Find where the given text appears and provide that cell's center as [x, y] coordinate. 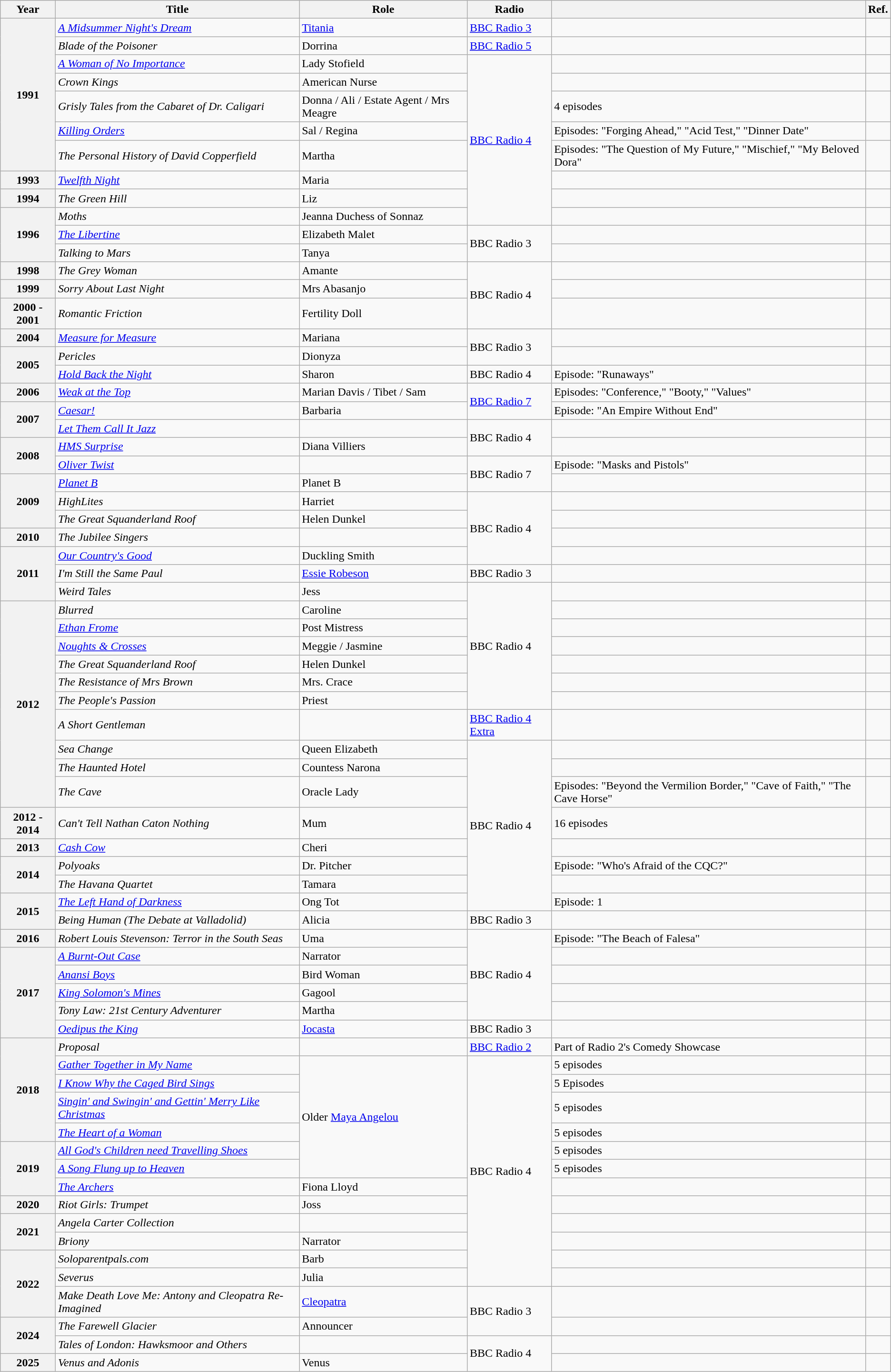
Countess Narona [384, 767]
Caesar! [177, 410]
Ong Tot [384, 902]
2000 -2001 [28, 313]
A Midsummer Night's Dream [177, 28]
2013 [28, 847]
HighLites [177, 501]
A Short Gentleman [177, 725]
Role [384, 10]
Episode: "The Beach of Falesa" [708, 938]
Barbaria [384, 410]
Sorry About Last Night [177, 289]
Severus [177, 1277]
Mrs. Crace [384, 682]
Blurred [177, 610]
Soloparentpals.com [177, 1259]
Riot Girls: Trumpet [177, 1205]
Donna / Ali / Estate Agent / Mrs Meagre [384, 107]
Older Maya Angelou [384, 1117]
BBC Radio 2 [509, 1047]
Cash Cow [177, 847]
The People's Passion [177, 700]
Episode: "Who's Afraid of the CQC?" [708, 865]
Twelfth Night [177, 180]
HMS Surprise [177, 447]
Title [177, 10]
The Grey Woman [177, 271]
Ethan Frome [177, 628]
King Solomon's Mines [177, 993]
Episodes: "Conference," "Booty," "Values" [708, 392]
Blade of the Poisoner [177, 46]
Titania [384, 28]
Grisly Tales from the Cabaret of Dr. Caligari [177, 107]
Sea Change [177, 749]
2017 [28, 993]
1996 [28, 234]
Crown Kings [177, 82]
Joss [384, 1205]
Queen Elizabeth [384, 749]
2012 - 2014 [28, 823]
Dionyza [384, 356]
Announcer [384, 1326]
Romantic Friction [177, 313]
2016 [28, 938]
Duckling Smith [384, 556]
Briony [177, 1241]
Year [28, 10]
Let Them Call It Jazz [177, 428]
2014 [28, 875]
2018 [28, 1089]
Tony Law: 21st Century Adventurer [177, 1011]
A Burnt-Out Case [177, 956]
2019 [28, 1168]
Dr. Pitcher [384, 865]
Sharon [384, 374]
Dorrina [384, 46]
Episodes: "Forging Ahead," "Acid Test," "Dinner Date" [708, 131]
The Libertine [177, 234]
Maria [384, 180]
2010 [28, 537]
Cheri [384, 847]
1999 [28, 289]
Our Country's Good [177, 556]
Episodes: "Beyond the Vermilion Border," "Cave of Faith," "The Cave Horse" [708, 792]
Tamara [384, 884]
Oliver Twist [177, 465]
Jess [384, 592]
1991 [28, 95]
A Woman of No Importance [177, 64]
16 episodes [708, 823]
Jeanna Duchess of Sonnaz [384, 216]
Episode: 1 [708, 902]
Barb [384, 1259]
Tanya [384, 253]
All God's Children need Travelling Shoes [177, 1150]
Uma [384, 938]
The Heart of a Woman [177, 1132]
2008 [28, 456]
Essie Robeson [384, 574]
Alicia [384, 920]
Noughts & Crosses [177, 646]
1993 [28, 180]
Harriet [384, 501]
2007 [28, 419]
Episode: "An Empire Without End" [708, 410]
2020 [28, 1205]
4 episodes [708, 107]
Lady Stofield [384, 64]
I'm Still the Same Paul [177, 574]
BBC Radio 4 Extra [509, 725]
Measure for Measure [177, 338]
Tales of London: Hawksmoor and Others [177, 1344]
2022 [28, 1283]
Marian Davis / Tibet / Sam [384, 392]
2005 [28, 365]
Make Death Love Me: Antony and Cleopatra Re-Imagined [177, 1302]
2021 [28, 1232]
Gagool [384, 993]
Julia [384, 1277]
2009 [28, 501]
Episode: "Runaways" [708, 374]
Mum [384, 823]
Episodes: "The Question of My Future," "Mischief," "My Beloved Dora" [708, 155]
The Cave [177, 792]
Can't Tell Nathan Caton Nothing [177, 823]
Priest [384, 700]
Gather Together in My Name [177, 1065]
The Personal History of David Copperfield [177, 155]
1994 [28, 198]
2012 [28, 705]
Anansi Boys [177, 974]
1998 [28, 271]
Venus [384, 1362]
Proposal [177, 1047]
The Resistance of Mrs Brown [177, 682]
The Havana Quartet [177, 884]
Liz [384, 198]
2024 [28, 1335]
5 Episodes [708, 1083]
A Song Flung up to Heaven [177, 1168]
Part of Radio 2's Comedy Showcase [708, 1047]
2025 [28, 1362]
The Haunted Hotel [177, 767]
I Know Why the Caged Bird Sings [177, 1083]
Amante [384, 271]
Mariana [384, 338]
Radio [509, 10]
Elizabeth Malet [384, 234]
2004 [28, 338]
Episode: "Masks and Pistols" [708, 465]
Talking to Mars [177, 253]
Venus and Adonis [177, 1362]
Meggie / Jasmine [384, 646]
Singin' and Swingin' and Gettin' Merry Like Christmas [177, 1107]
The Green Hill [177, 198]
Oedipus the King [177, 1029]
The Farewell Glacier [177, 1326]
Jocasta [384, 1029]
Sal / Regina [384, 131]
Weak at the Top [177, 392]
Fiona Lloyd [384, 1187]
Cleopatra [384, 1302]
American Nurse [384, 82]
Robert Louis Stevenson: Terror in the South Seas [177, 938]
Pericles [177, 356]
BBC Radio 5 [509, 46]
Ref. [878, 10]
2006 [28, 392]
Weird Tales [177, 592]
Bird Woman [384, 974]
Mrs Abasanjo [384, 289]
Hold Back the Night [177, 374]
The Jubilee Singers [177, 537]
Oracle Lady [384, 792]
Post Mistress [384, 628]
Polyoaks [177, 865]
2011 [28, 574]
Caroline [384, 610]
Moths [177, 216]
Fertility Doll [384, 313]
The Archers [177, 1187]
Killing Orders [177, 131]
2015 [28, 911]
Diana Villiers [384, 447]
Being Human (The Debate at Valladolid) [177, 920]
The Left Hand of Darkness [177, 902]
Angela Carter Collection [177, 1223]
